Return [X, Y] of the center of cell containing provided text 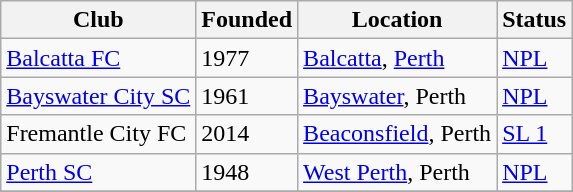
Beaconsfield, Perth [398, 134]
Founded [247, 20]
Bayswater City SC [98, 96]
Location [398, 20]
Status [534, 20]
1961 [247, 96]
Fremantle City FC [98, 134]
Bayswater, Perth [398, 96]
Perth SC [98, 172]
1977 [247, 58]
1948 [247, 172]
Balcatta, Perth [398, 58]
Balcatta FC [98, 58]
SL 1 [534, 134]
Club [98, 20]
West Perth, Perth [398, 172]
2014 [247, 134]
